Scan for the cell matching the given text and deliver its (X, Y) coordinate at center. 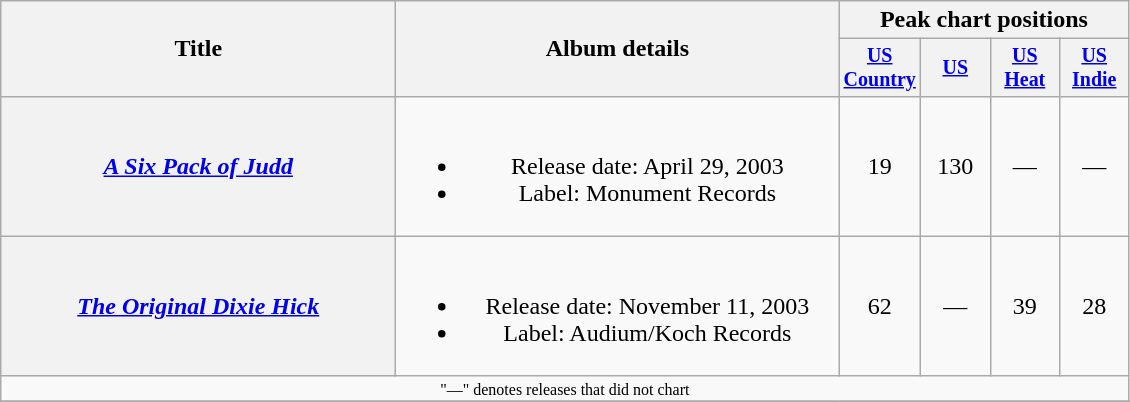
19 (880, 166)
US Indie (1094, 68)
"—" denotes releases that did not chart (565, 388)
Album details (618, 49)
130 (956, 166)
28 (1094, 306)
US Country (880, 68)
USHeat (1024, 68)
The Original Dixie Hick (198, 306)
39 (1024, 306)
Release date: November 11, 2003Label: Audium/Koch Records (618, 306)
62 (880, 306)
US (956, 68)
Release date: April 29, 2003Label: Monument Records (618, 166)
Peak chart positions (984, 20)
Title (198, 49)
A Six Pack of Judd (198, 166)
